Find where the given text appears and provide that cell's center as [X, Y] coordinate. 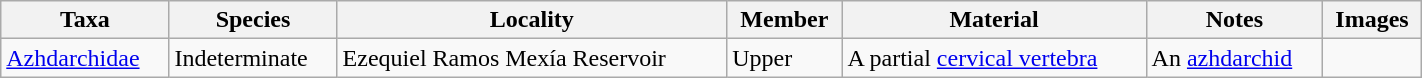
A partial cervical vertebra [994, 58]
Upper [784, 58]
Locality [532, 20]
Species [253, 20]
Indeterminate [253, 58]
Ezequiel Ramos Mexía Reservoir [532, 58]
Notes [1234, 20]
Azhdarchidae [85, 58]
Material [994, 20]
Images [1372, 20]
An azhdarchid [1234, 58]
Taxa [85, 20]
Member [784, 20]
